Pinpoint the cell where the given text exists, returning its [X, Y] midpoint coordinate. 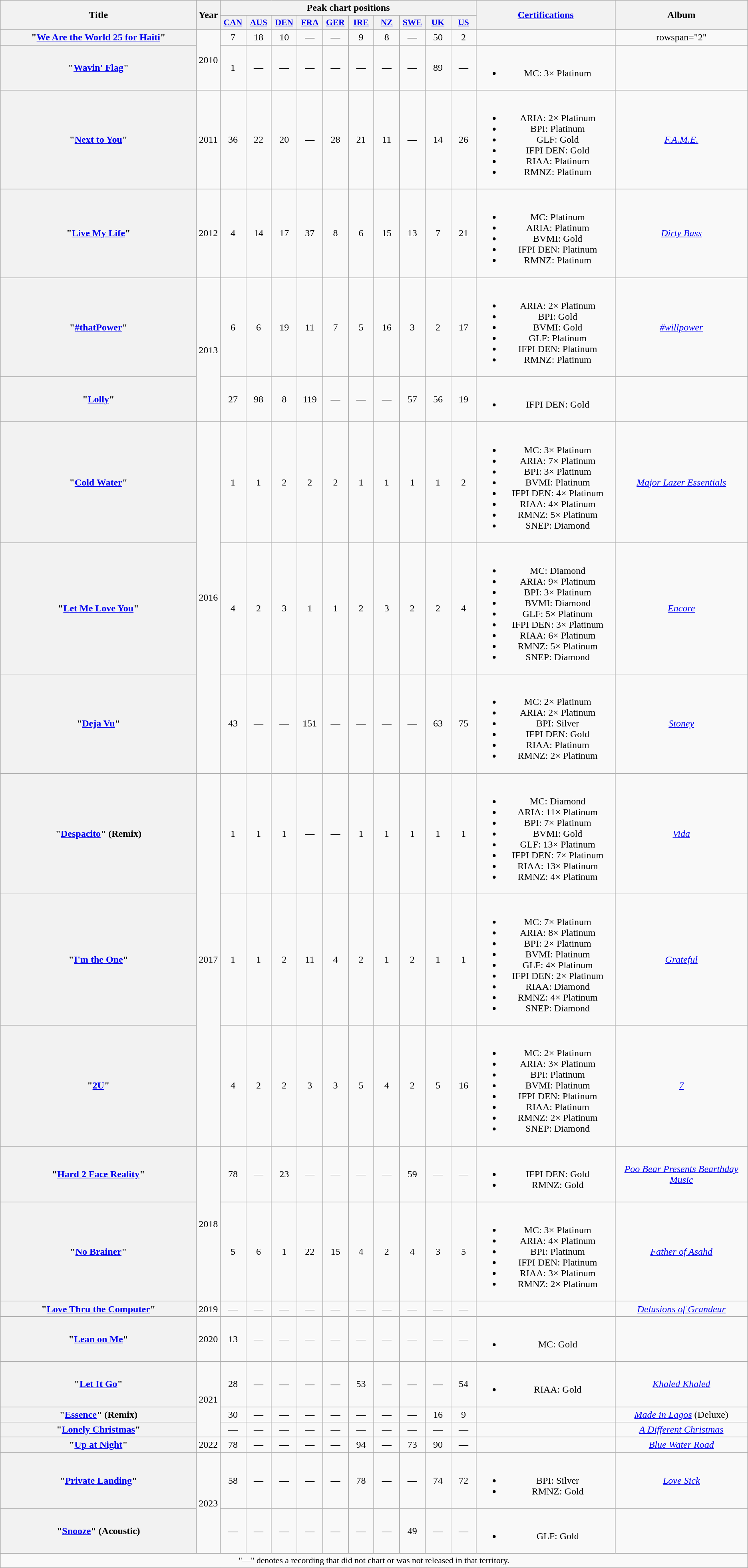
2023 [209, 1503]
53 [361, 1384]
GER [335, 23]
119 [310, 400]
Love Sick [681, 1480]
49 [412, 1531]
"Wavin' Flag" [98, 67]
"2U" [98, 1086]
"Lolly" [98, 400]
73 [412, 1445]
50 [438, 37]
2013 [209, 350]
IRE [361, 23]
Vida [681, 834]
SWE [412, 23]
Encore [681, 608]
2022 [209, 1445]
54 [464, 1384]
"Next to You" [98, 140]
Year [209, 15]
US [464, 23]
MC: 7× PlatinumARIA: 8× PlatinumBPI: 2× PlatinumBVMI: PlatinumGLF: 4× PlatinumIFPI DEN: 2× PlatinumRIAA: DiamondRMNZ: 4× PlatinumSNEP: Diamond [546, 960]
MC: 2× PlatinumARIA: 3× PlatinumBPI: PlatinumBVMI: PlatinumIFPI DEN: PlatinumRIAA: PlatinumRMNZ: 2× PlatinumSNEP: Diamond [546, 1086]
26 [464, 140]
18 [259, 37]
Album [681, 15]
63 [438, 724]
"Love Thru the Computer" [98, 1309]
89 [438, 67]
94 [361, 1445]
74 [438, 1480]
"Cold Water" [98, 482]
#willpower [681, 327]
Peak chart positions [348, 8]
56 [438, 400]
F.A.M.E. [681, 140]
Delusions of Grandeur [681, 1309]
RIAA: Gold [546, 1384]
Major Lazer Essentials [681, 482]
Made in Lagos (Deluxe) [681, 1414]
"—" denotes a recording that did not chart or was not released in that territory. [374, 1561]
"Lonely Christmas" [98, 1430]
2017 [209, 960]
58 [233, 1480]
Grateful [681, 960]
90 [438, 1445]
2012 [209, 233]
MC: 2× PlatinumARIA: 2× PlatinumBPI: SilverIFPI DEN: GoldRIAA: PlatinumRMNZ: 2× Platinum [546, 724]
23 [284, 1174]
MC: 3× Platinum [546, 67]
72 [464, 1480]
MC: DiamondARIA: 11× PlatinumBPI: 7× PlatinumBVMI: GoldGLF: 13× PlatinumIFPI DEN: 7× PlatinumRIAA: 13× PlatinumRMNZ: 4× Platinum [546, 834]
37 [310, 233]
Stoney [681, 724]
59 [412, 1174]
"Let It Go" [98, 1384]
"Lean on Me" [98, 1339]
Certifications [546, 15]
"Essence" (Remix) [98, 1414]
MC: Gold [546, 1339]
2010 [209, 60]
27 [233, 400]
98 [259, 400]
2016 [209, 598]
ARIA: 2× PlatinumBPI: GoldBVMI: GoldGLF: PlatinumIFPI DEN: PlatinumRMNZ: Platinum [546, 327]
"No Brainer" [98, 1252]
"Up at Night" [98, 1445]
"#thatPower" [98, 327]
NZ [387, 23]
"Private Landing" [98, 1480]
rowspan="2" [681, 37]
MC: PlatinumARIA: PlatinumBVMI: GoldIFPI DEN: PlatinumRMNZ: Platinum [546, 233]
MC: 3× PlatinumARIA: 4× PlatinumBPI: PlatinumIFPI DEN: PlatinumRIAA: 3× PlatinumRMNZ: 2× Platinum [546, 1252]
151 [310, 724]
Title [98, 15]
"Deja Vu" [98, 724]
75 [464, 724]
IFPI DEN: Gold [546, 400]
Khaled Khaled [681, 1384]
Father of Asahd [681, 1252]
30 [233, 1414]
"Hard 2 Face Reality" [98, 1174]
DEN [284, 23]
2021 [209, 1399]
10 [284, 37]
2018 [209, 1224]
2019 [209, 1309]
A Different Christmas [681, 1430]
UK [438, 23]
ARIA: 2× PlatinumBPI: PlatinumGLF: GoldIFPI DEN: GoldRIAA: PlatinumRMNZ: Platinum [546, 140]
36 [233, 140]
57 [412, 400]
Poo Bear Presents Bearthday Music [681, 1174]
"Live My Life" [98, 233]
CAN [233, 23]
"I'm the One" [98, 960]
2011 [209, 140]
"Despacito" (Remix) [98, 834]
MC: DiamondARIA: 9× PlatinumBPI: 3× PlatinumBVMI: DiamondGLF: 5× PlatinumIFPI DEN: 3× PlatinumRIAA: 6× PlatinumRMNZ: 5× PlatinumSNEP: Diamond [546, 608]
Dirty Bass [681, 233]
FRA [310, 23]
AUS [259, 23]
43 [233, 724]
2020 [209, 1339]
IFPI DEN: GoldRMNZ: Gold [546, 1174]
MC: 3× PlatinumARIA: 7× PlatinumBPI: 3× PlatinumBVMI: PlatinumIFPI DEN: 4× PlatinumRIAA: 4× PlatinumRMNZ: 5× PlatinumSNEP: Diamond [546, 482]
20 [284, 140]
"Snooze" (Acoustic) [98, 1531]
"We Are the World 25 for Haiti" [98, 37]
GLF: Gold [546, 1531]
"Let Me Love You" [98, 608]
Blue Water Road [681, 1445]
BPI: SilverRMNZ: Gold [546, 1480]
